Return the (X, Y) coordinate for the center point of the cell that contains the specified text.  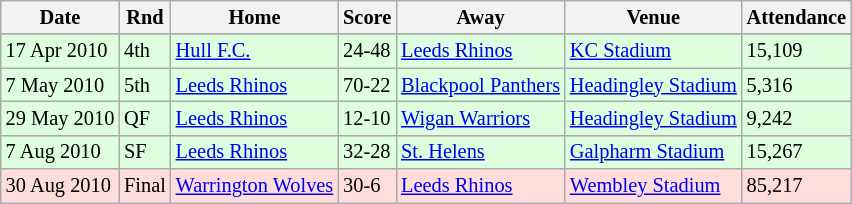
7 May 2010 (60, 85)
5,316 (796, 85)
KC Stadium (654, 51)
Warrington Wolves (254, 186)
29 May 2010 (60, 118)
Blackpool Panthers (480, 85)
Home (254, 17)
SF (145, 152)
Hull F.C. (254, 51)
70-22 (367, 85)
30 Aug 2010 (60, 186)
4th (145, 51)
Venue (654, 17)
5th (145, 85)
Score (367, 17)
9,242 (796, 118)
30-6 (367, 186)
St. Helens (480, 152)
Galpharm Stadium (654, 152)
Away (480, 17)
24-48 (367, 51)
85,217 (796, 186)
Final (145, 186)
17 Apr 2010 (60, 51)
7 Aug 2010 (60, 152)
12-10 (367, 118)
QF (145, 118)
32-28 (367, 152)
15,109 (796, 51)
Rnd (145, 17)
Wigan Warriors (480, 118)
Date (60, 17)
15,267 (796, 152)
Attendance (796, 17)
Wembley Stadium (654, 186)
